Scan for the cell matching the given text and deliver its (X, Y) coordinate at center. 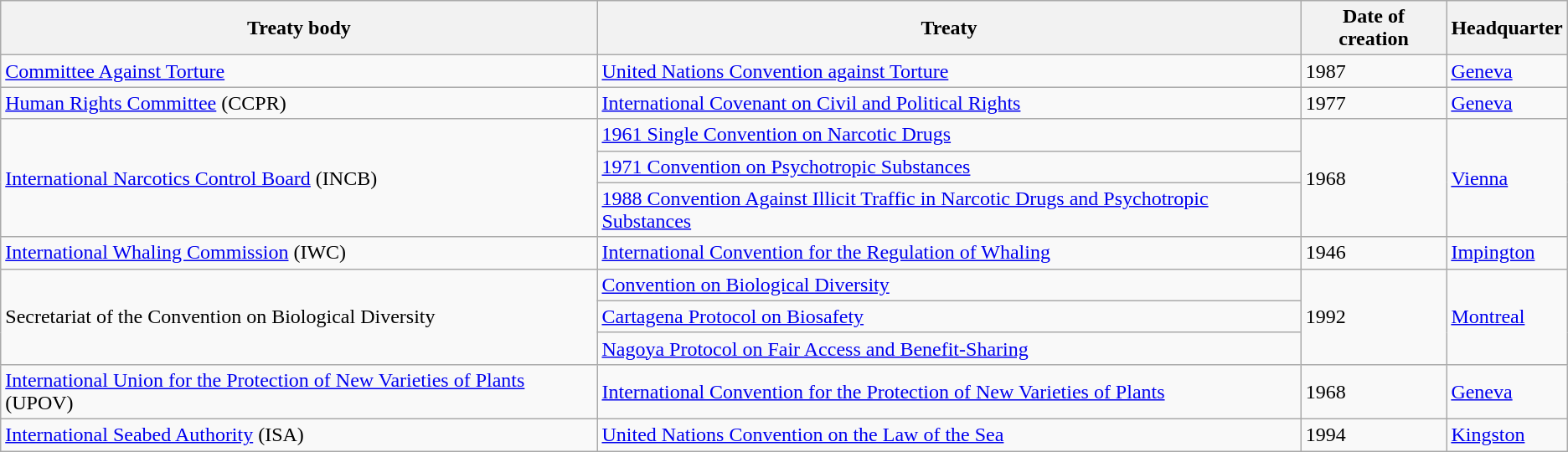
Headquarter (1507, 28)
International Covenant on Civil and Political Rights (949, 103)
Human Rights Committee (CCPR) (299, 103)
Montreal (1507, 316)
Vienna (1507, 177)
Committee Against Torture (299, 71)
International Convention for the Protection of New Varieties of Plants (949, 392)
International Convention for the Regulation of Whaling (949, 253)
Secretariat of the Convention on Biological Diversity (299, 316)
Impington (1507, 253)
Convention on Biological Diversity (949, 285)
1992 (1374, 316)
Kingston (1507, 434)
1988 Convention Against Illicit Traffic in Narcotic Drugs and Psychotropic Substances (949, 209)
United Nations Convention against Torture (949, 71)
1977 (1374, 103)
1946 (1374, 253)
Cartagena Protocol on Biosafety (949, 316)
Nagoya Protocol on Fair Access and Benefit-Sharing (949, 348)
Date of creation (1374, 28)
Treaty (949, 28)
International Whaling Commission (IWC) (299, 253)
International Seabed Authority (ISA) (299, 434)
United Nations Convention on the Law of the Sea (949, 434)
1994 (1374, 434)
International Narcotics Control Board (INCB) (299, 177)
International Union for the Protection of New Varieties of Plants (UPOV) (299, 392)
Treaty body (299, 28)
1961 Single Convention on Narcotic Drugs (949, 135)
1987 (1374, 71)
1971 Convention on Psychotropic Substances (949, 167)
